Capture the cell that displays the provided text and extract its (X, Y) central coordinate. 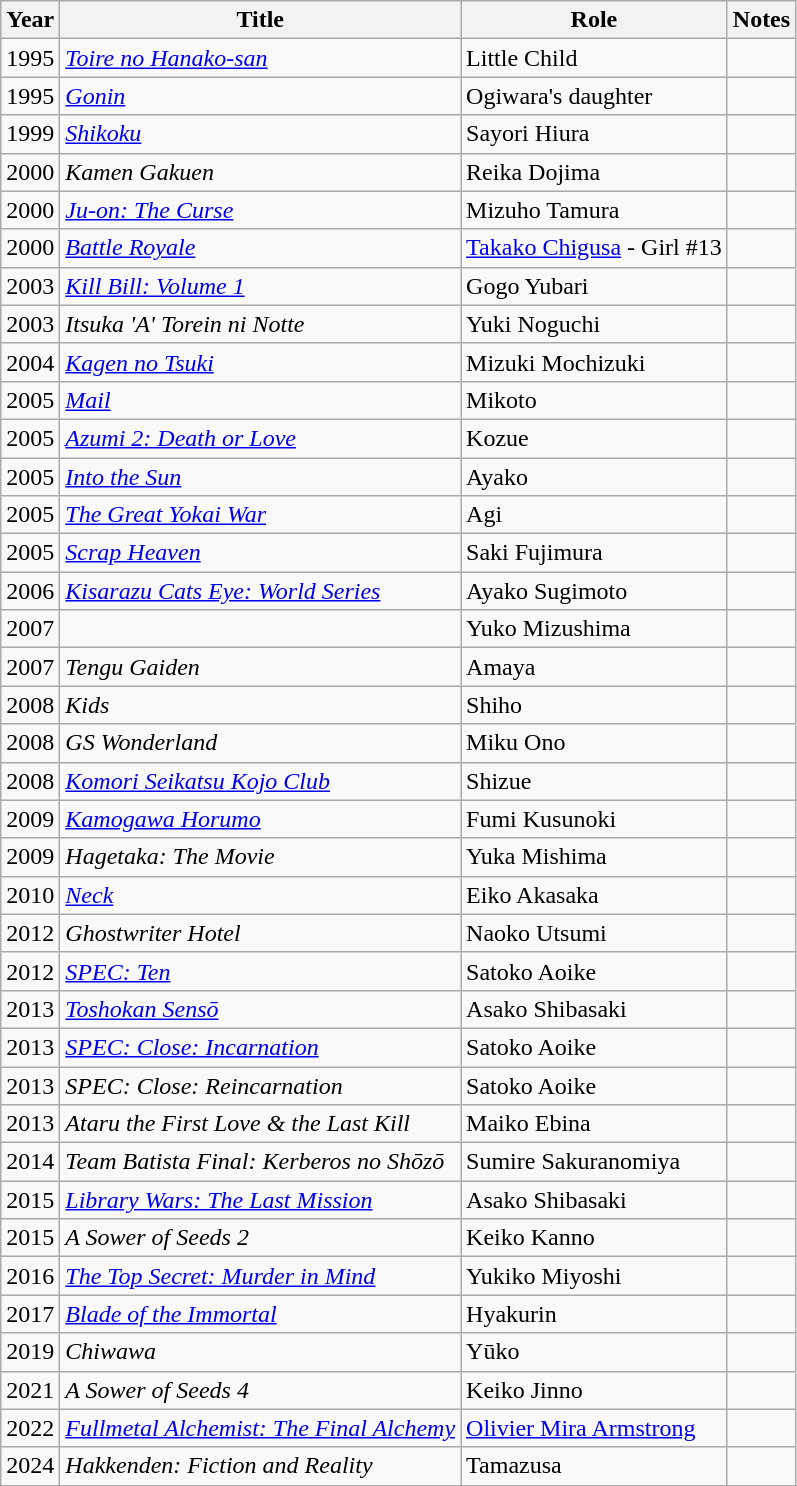
Role (594, 20)
Gonin (260, 96)
2004 (30, 362)
Itsuka 'A' Torein ni Notte (260, 324)
Agi (594, 515)
Hakkenden: Fiction and Reality (260, 1466)
Gogo Yubari (594, 286)
2024 (30, 1466)
Ataru the First Love & the Last Kill (260, 1124)
Tengu Gaiden (260, 667)
Mikoto (594, 400)
Fumi Kusunoki (594, 819)
Ju-on: The Curse (260, 210)
Team Batista Final: Kerberos no Shōzō (260, 1162)
Eiko Akasaka (594, 895)
Kagen no Tsuki (260, 362)
SPEC: Close: Reincarnation (260, 1085)
Reika Dojima (594, 172)
Toire no Hanako-san (260, 58)
Shiho (594, 705)
2021 (30, 1390)
Yūko (594, 1352)
Kamogawa Horumo (260, 819)
1999 (30, 134)
Ghostwriter Hotel (260, 933)
Tamazusa (594, 1466)
Hagetaka: The Movie (260, 857)
Little Child (594, 58)
Neck (260, 895)
Keiko Kanno (594, 1238)
2010 (30, 895)
Yuki Noguchi (594, 324)
Shizue (594, 781)
Komori Seikatsu Kojo Club (260, 781)
2022 (30, 1428)
The Top Secret: Murder in Mind (260, 1276)
Ogiwara's daughter (594, 96)
Mizuki Mochizuki (594, 362)
Toshokan Sensō (260, 1009)
Saki Fujimura (594, 553)
Mail (260, 400)
Kozue (594, 438)
SPEC: Close: Incarnation (260, 1047)
Library Wars: The Last Mission (260, 1200)
Blade of the Immortal (260, 1314)
The Great Yokai War (260, 515)
Kids (260, 705)
Azumi 2: Death or Love (260, 438)
Battle Royale (260, 248)
Sayori Hiura (594, 134)
Takako Chigusa - Girl #13 (594, 248)
SPEC: Ten (260, 971)
Shikoku (260, 134)
Keiko Jinno (594, 1390)
2017 (30, 1314)
Ayako (594, 477)
A Sower of Seeds 2 (260, 1238)
Maiko Ebina (594, 1124)
Yuka Mishima (594, 857)
Miku Ono (594, 743)
Into the Sun (260, 477)
Kisarazu Cats Eye: World Series (260, 591)
2016 (30, 1276)
Sumire Sakuranomiya (594, 1162)
GS Wonderland (260, 743)
Yuko Mizushima (594, 629)
Scrap Heaven (260, 553)
Hyakurin (594, 1314)
Title (260, 20)
Fullmetal Alchemist: The Final Alchemy (260, 1428)
Chiwawa (260, 1352)
Yukiko Miyoshi (594, 1276)
Notes (761, 20)
Kamen Gakuen (260, 172)
2019 (30, 1352)
Olivier Mira Armstrong (594, 1428)
2014 (30, 1162)
Year (30, 20)
Amaya (594, 667)
Mizuho Tamura (594, 210)
Kill Bill: Volume 1 (260, 286)
Ayako Sugimoto (594, 591)
2006 (30, 591)
A Sower of Seeds 4 (260, 1390)
Naoko Utsumi (594, 933)
